Pinpoint the cell where the given text exists, returning its (X, Y) midpoint coordinate. 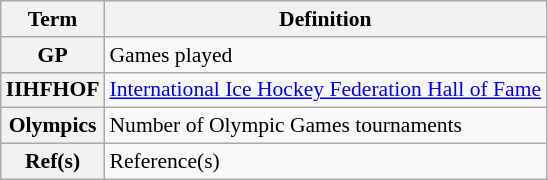
Reference(s) (325, 162)
Ref(s) (53, 162)
International Ice Hockey Federation Hall of Fame (325, 90)
Olympics (53, 126)
IIHFHOF (53, 90)
Term (53, 19)
GP (53, 55)
Number of Olympic Games tournaments (325, 126)
Games played (325, 55)
Definition (325, 19)
